Capture the cell that displays the provided text and extract its (x, y) central coordinate. 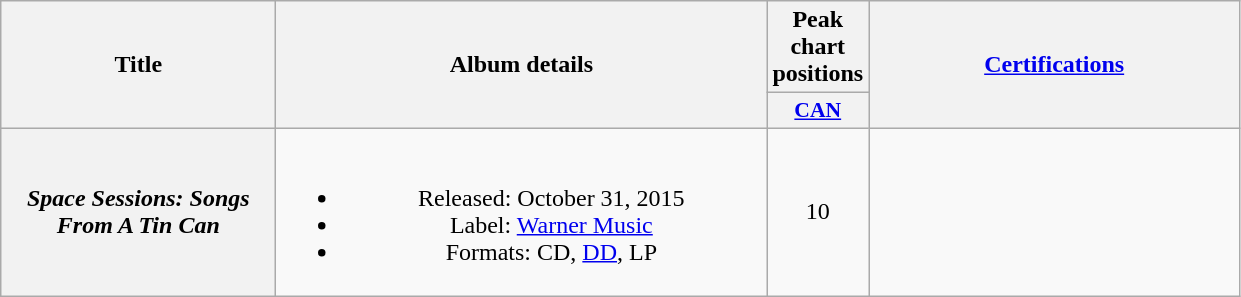
Released: October 31, 2015Label: Warner MusicFormats: CD, DD, LP (522, 212)
Album details (522, 65)
Peak chart positions (818, 47)
Certifications (1054, 65)
CAN (818, 111)
Title (138, 65)
10 (818, 212)
Space Sessions: Songs From A Tin Can (138, 212)
